Pinpoint the cell where the given text exists, returning its [x, y] midpoint coordinate. 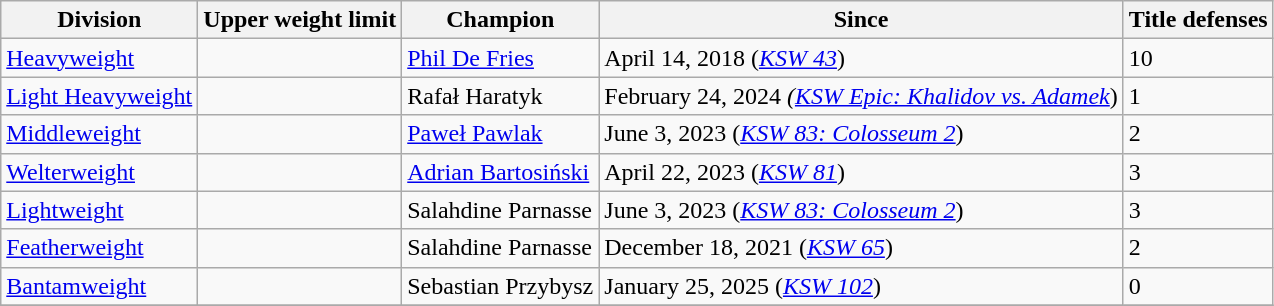
1 [1198, 96]
Sebastian Przybysz [500, 286]
Since [862, 20]
Light Heavyweight [100, 96]
April 14, 2018 (KSW 43) [862, 58]
Welterweight [100, 172]
April 22, 2023 (KSW 81) [862, 172]
Paweł Pawlak [500, 134]
Rafał Haratyk [500, 96]
Upper weight limit [300, 20]
0 [1198, 286]
Heavyweight [100, 58]
Champion [500, 20]
Phil De Fries [500, 58]
Lightweight [100, 210]
December 18, 2021 (KSW 65) [862, 248]
February 24, 2024 (KSW Epic: Khalidov vs. Adamek) [862, 96]
Featherweight [100, 248]
Bantamweight [100, 286]
January 25, 2025 (KSW 102) [862, 286]
Adrian Bartosiński [500, 172]
10 [1198, 58]
Title defenses [1198, 20]
Division [100, 20]
Middleweight [100, 134]
